Return (x, y) of the center of cell containing provided text 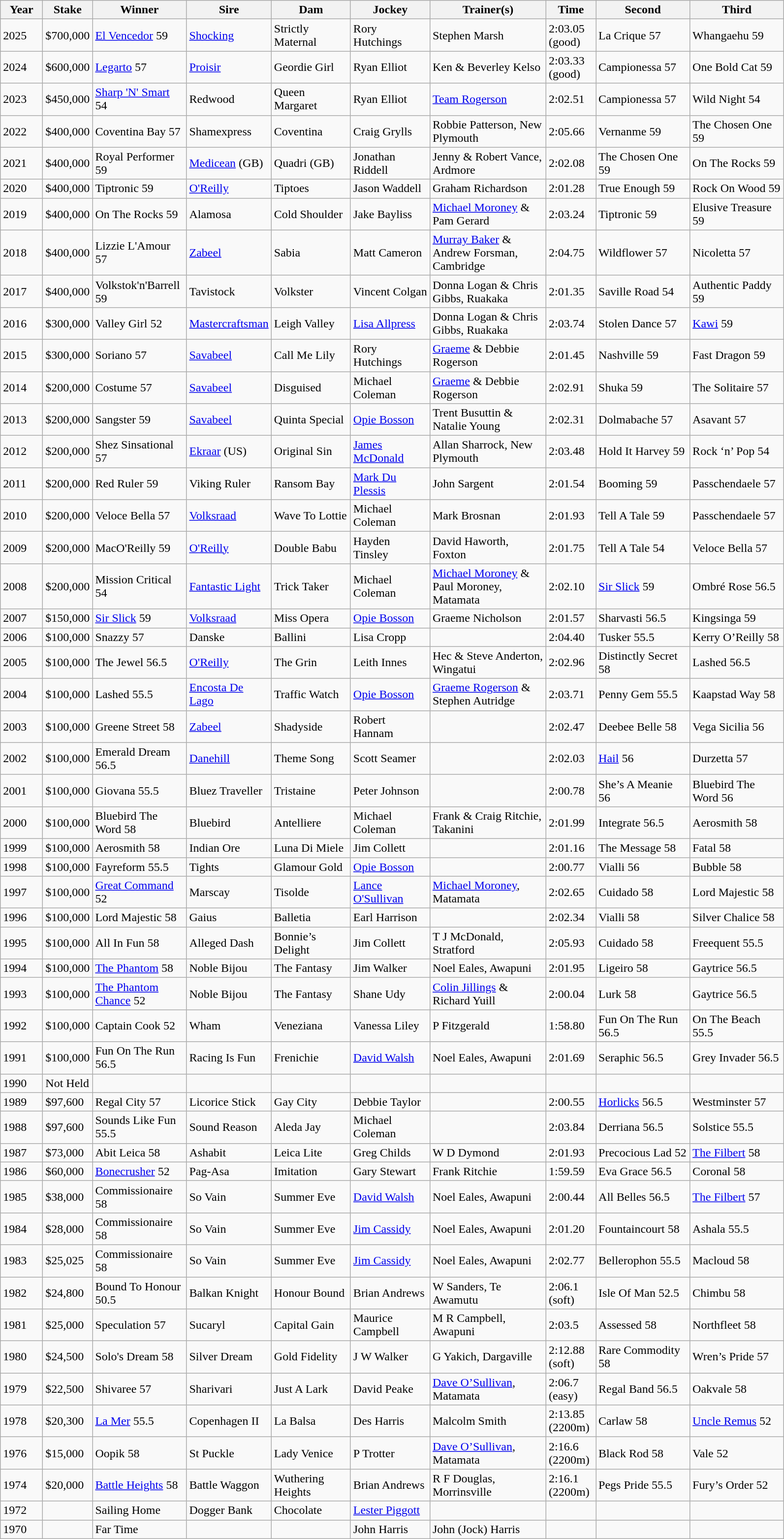
2:00.77 (571, 867)
Third (737, 10)
Racing Is Fun (229, 1058)
J W Walker (390, 1357)
Matt Cameron (390, 253)
2:03.33 (good) (571, 67)
Sabia (311, 253)
T J McDonald, Stratford (488, 943)
Miss Opera (311, 618)
Disguised (311, 387)
Wildflower 57 (643, 253)
Dogger Bank (229, 1510)
Dam (311, 10)
Tristaine (311, 791)
2:04.40 (571, 637)
2:03.84 (571, 1127)
M R Campbell, Awapuni (488, 1325)
La Crique 57 (643, 35)
Geordie Girl (311, 67)
1983 (22, 1260)
Copenhagen II (229, 1421)
Glamour Gold (311, 867)
Abit Leica 58 (140, 1153)
Michael Moroney & Paul Moroney, Matamata (488, 586)
Strictly Maternal (311, 35)
Rock On Wood 59 (737, 189)
Bluebird The Word 58 (140, 822)
1987 (22, 1153)
Traffic Watch (311, 694)
1976 (22, 1453)
Alleged Dash (229, 943)
Wham (229, 1026)
2021 (22, 163)
Macloud 58 (737, 1260)
2015 (22, 355)
Aleda Jay (311, 1127)
Snazzy 57 (140, 637)
Colin Jillings & Richard Yuill (488, 994)
Lashed 55.5 (140, 694)
John (Jock) Harris (488, 1529)
Sucaryl (229, 1325)
Captain Cook 52 (140, 1026)
2003 (22, 727)
2:03.48 (571, 452)
Solo's Dream 58 (140, 1357)
Tiptoes (311, 189)
Emerald Dream 56.5 (140, 758)
2016 (22, 323)
2:02.31 (571, 419)
1985 (22, 1196)
Gay City (311, 1102)
2:05.93 (571, 943)
Freequent 55.5 (737, 943)
$25,025 (68, 1260)
2:01.45 (571, 355)
Bluez Traveller (229, 791)
Veneziana (311, 1026)
Legarto 57 (140, 67)
Fast Dragon 59 (737, 355)
2022 (22, 131)
1998 (22, 867)
Gold Fidelity (311, 1357)
Cold Shoulder (311, 214)
John Harris (390, 1529)
R F Douglas, Morrinsville (488, 1485)
1974 (22, 1485)
Silver Chalice 58 (737, 918)
Hold It Harvey 59 (643, 452)
1982 (22, 1293)
Peter Johnson (390, 791)
2:02.08 (571, 163)
Fayreform 55.5 (140, 867)
Stolen Dance 57 (643, 323)
2:00.55 (571, 1102)
Just A Lark (311, 1389)
Leigh Valley (311, 323)
1979 (22, 1389)
Graeme Rogerson & Stephen Autridge (488, 694)
Bellerophon 55.5 (643, 1260)
1999 (22, 848)
Booming 59 (643, 483)
Wren’s Pride 57 (737, 1357)
2:01.20 (571, 1229)
2:02.91 (571, 387)
Des Harris (390, 1421)
Volkstok'n'Barrell 59 (140, 291)
Jenny & Robert Vance, Ardmore (488, 163)
Dolmabache 57 (643, 419)
2017 (22, 291)
Earl Harrison (390, 918)
Durzetta 57 (737, 758)
Asavant 57 (737, 419)
2:02.47 (571, 727)
2:00.04 (571, 994)
St Puckle (229, 1453)
The Filbert 57 (737, 1196)
Allan Sharrock, New Plymouth (488, 452)
Chimbu 58 (737, 1293)
Nicoletta 57 (737, 253)
2:01.99 (571, 822)
Bubble 58 (737, 867)
The Solitaire 57 (737, 387)
Uncle Remus 52 (737, 1421)
Oopik 58 (140, 1453)
1997 (22, 892)
Robbie Patterson, New Plymouth (488, 131)
Far Time (140, 1529)
Chocolate (311, 1510)
Sound Reason (229, 1127)
1992 (22, 1026)
1:59.59 (571, 1171)
La Balsa (311, 1421)
Coventina (311, 131)
Sailing Home (140, 1510)
Hayden Tinsley (390, 547)
2:02.10 (571, 586)
P Trotter (390, 1453)
Oakvale 58 (737, 1389)
Original Sin (311, 452)
$24,800 (68, 1293)
Silver Dream (229, 1357)
Nashville 59 (643, 355)
Second (643, 10)
Fountaincourt 58 (643, 1229)
Lizzie L'Amour 57 (140, 253)
Soriano 57 (140, 355)
All Belles 56.5 (643, 1196)
Tisolde (311, 892)
Shez Sinsational 57 (140, 452)
1989 (22, 1102)
2:04.75 (571, 253)
2:06.1 (soft) (571, 1293)
Leica Lite (311, 1153)
Call Me Lily (311, 355)
The Phantom 58 (140, 968)
2:02.65 (571, 892)
$24,500 (68, 1357)
Lester Piggott (390, 1510)
Year (22, 10)
Jonathan Riddell (390, 163)
Team Rogerson (488, 99)
Time (571, 10)
2:16.1 (2200m) (571, 1485)
Vernanme 59 (643, 131)
Jake Bayliss (390, 214)
Kerry O’Reilly 58 (737, 637)
Shuka 59 (643, 387)
True Enough 59 (643, 189)
Pegs Pride 55.5 (643, 1485)
Ekraar (US) (229, 452)
2000 (22, 822)
Isle Of Man 52.5 (643, 1293)
2:02.34 (571, 918)
Tavistock (229, 291)
$700,000 (68, 35)
1980 (22, 1357)
Sharvasti 56.5 (643, 618)
$28,000 (68, 1229)
2018 (22, 253)
Michael Moroney, Matamata (488, 892)
$450,000 (68, 99)
Shamexpress (229, 131)
1986 (22, 1171)
Carlaw 58 (643, 1421)
Ashabit (229, 1153)
$150,000 (68, 618)
Coronal 58 (737, 1171)
Ligeiro 58 (643, 968)
$20,000 (68, 1485)
Shivaree 57 (140, 1389)
Sire (229, 10)
Vincent Colgan (390, 291)
Hec & Steve Anderton, Wingatui (488, 663)
2020 (22, 189)
Tell A Tale 54 (643, 547)
Graeme Nicholson (488, 618)
El Vencedor 59 (140, 35)
La Mer 55.5 (140, 1421)
2008 (22, 586)
All In Fun 58 (140, 943)
Capital Gain (311, 1325)
2007 (22, 618)
1991 (22, 1058)
2:02.96 (571, 663)
Fantastic Light (229, 586)
Frank & Craig Ritchie, Takanini (488, 822)
Eva Grace 56.5 (643, 1171)
Regal City 57 (140, 1102)
1990 (22, 1083)
Jockey (390, 10)
$25,000 (68, 1325)
Hail 56 (643, 758)
Distinctly Secret 58 (643, 663)
Mastercraftsman (229, 323)
2:03.71 (571, 694)
Seraphic 56.5 (643, 1058)
The Message 58 (643, 848)
Mark Brosnan (488, 516)
Costume 57 (140, 387)
2025 (22, 35)
2:16.6 (2200m) (571, 1453)
Quinta Special (311, 419)
Ballini (311, 637)
On The Beach 55.5 (737, 1026)
Honour Bound (311, 1293)
2:01.95 (571, 968)
Sharp 'N' Smart 54 (140, 99)
Encosta De Lago (229, 694)
Giovana 55.5 (140, 791)
Greene Street 58 (140, 727)
Gary Stewart (390, 1171)
Stephen Marsh (488, 35)
Vale 52 (737, 1453)
Murray Baker & Andrew Forsman, Cambridge (488, 253)
Trent Busuttin & Natalie Young (488, 419)
Shane Udy (390, 994)
2:13.85 (2200m) (571, 1421)
Licorice Stick (229, 1102)
Vanessa Liley (390, 1026)
Kingsinga 59 (737, 618)
Ashala 55.5 (737, 1229)
1:58.80 (571, 1026)
Michael Moroney & Pam Gerard (488, 214)
Sounds Like Fun 55.5 (140, 1127)
Malcolm Smith (488, 1421)
1988 (22, 1127)
Jason Waddell (390, 189)
Battle Heights 58 (140, 1485)
2006 (22, 637)
Ken & Beverley Kelso (488, 67)
2:03.05 (good) (571, 35)
Quadri (GB) (311, 163)
2:01.16 (571, 848)
David Peake (390, 1389)
Lashed 56.5 (737, 663)
The Filbert 58 (737, 1153)
Wild Night 54 (737, 99)
2002 (22, 758)
Bonnie’s Delight (311, 943)
2:02.03 (571, 758)
2:01.75 (571, 547)
Trainer(s) (488, 10)
Tights (229, 867)
2:00.78 (571, 791)
Gaius (229, 918)
$15,000 (68, 1453)
Volkster (311, 291)
Speculation 57 (140, 1325)
The Phantom Chance 52 (140, 994)
Valley Girl 52 (140, 323)
Not Held (68, 1083)
Shadyside (311, 727)
Royal Performer 59 (140, 163)
Bound To Honour 50.5 (140, 1293)
W D Dymond (488, 1153)
Craig Grylls (390, 131)
2001 (22, 791)
John Sargent (488, 483)
2024 (22, 67)
Redwood (229, 99)
Northfleet 58 (737, 1325)
2:01.69 (571, 1058)
Danehill (229, 758)
1993 (22, 994)
Kaapstad Way 58 (737, 694)
2:05.66 (571, 131)
W Sanders, Te Awamutu (488, 1293)
2:00.44 (571, 1196)
Derriana 56.5 (643, 1127)
Shocking (229, 35)
Deebee Belle 58 (643, 727)
1995 (22, 943)
Mission Critical 54 (140, 586)
2:03.74 (571, 323)
Robert Hannam (390, 727)
One Bold Cat 59 (737, 67)
$38,000 (68, 1196)
Trick Taker (311, 586)
Antelliere (311, 822)
Solstice 55.5 (737, 1127)
Scott Seamer (390, 758)
Queen Margaret (311, 99)
Precocious Lad 52 (643, 1153)
Elusive Treasure 59 (737, 214)
Winner (140, 10)
Kawi 59 (737, 323)
Lance O'Sullivan (390, 892)
2:01.35 (571, 291)
1996 (22, 918)
G Yakich, Dargaville (488, 1357)
Proisir (229, 67)
The Jewel 56.5 (140, 663)
Jim Walker (390, 968)
Vialli 58 (643, 918)
Maurice Campbell (390, 1325)
1981 (22, 1325)
Balkan Knight (229, 1293)
Assessed 58 (643, 1325)
Lisa Allpress (390, 323)
Mark Du Plessis (390, 483)
Coventina Bay 57 (140, 131)
2:02.77 (571, 1260)
$22,500 (68, 1389)
2:03.24 (571, 214)
Black Rod 58 (643, 1453)
Double Babu (311, 547)
Vega Sicilia 56 (737, 727)
Balletia (311, 918)
Battle Waggon (229, 1485)
David Haworth, Foxton (488, 547)
Penny Gem 55.5 (643, 694)
Theme Song (311, 758)
2019 (22, 214)
Alamosa (229, 214)
Greg Childs (390, 1153)
The Grin (311, 663)
2014 (22, 387)
Whangaehu 59 (737, 35)
Bonecrusher 52 (140, 1171)
Saville Road 54 (643, 291)
Wave To Lottie (311, 516)
MacO'Reilly 59 (140, 547)
1978 (22, 1421)
Indian Ore (229, 848)
2010 (22, 516)
Westminster 57 (737, 1102)
Wuthering Heights (311, 1485)
2:06.7 (easy) (571, 1389)
2:02.51 (571, 99)
2012 (22, 452)
2:01.57 (571, 618)
Sangster 59 (140, 419)
Regal Band 56.5 (643, 1389)
1970 (22, 1529)
Rare Commodity 58 (643, 1357)
Lisa Cropp (390, 637)
Luna Di Miele (311, 848)
$20,300 (68, 1421)
2004 (22, 694)
Pag-Asa (229, 1171)
Horlicks 56.5 (643, 1102)
1984 (22, 1229)
Leith Innes (390, 663)
2009 (22, 547)
Lady Venice (311, 1453)
2:01.28 (571, 189)
$73,000 (68, 1153)
2011 (22, 483)
Red Ruler 59 (140, 483)
James McDonald (390, 452)
Grey Invader 56.5 (737, 1058)
Tusker 55.5 (643, 637)
$600,000 (68, 67)
Rock ‘n’ Pop 54 (737, 452)
Tell A Tale 59 (643, 516)
Ombré Rose 56.5 (737, 586)
Bluebird (229, 822)
2005 (22, 663)
Debbie Taylor (390, 1102)
Marscay (229, 892)
Graham Richardson (488, 189)
Vialli 56 (643, 867)
Integrate 56.5 (643, 822)
Sharivari (229, 1389)
Stake (68, 10)
1994 (22, 968)
P Fitzgerald (488, 1026)
Ransom Bay (311, 483)
Fury’s Order 52 (737, 1485)
$60,000 (68, 1171)
1972 (22, 1510)
She’s A Meanie 56 (643, 791)
2023 (22, 99)
Fatal 58 (737, 848)
Great Command 52 (140, 892)
2013 (22, 419)
Medicean (GB) (229, 163)
Lurk 58 (643, 994)
Bluebird The Word 56 (737, 791)
2:01.54 (571, 483)
Frenichie (311, 1058)
2:12.88 (soft) (571, 1357)
Frank Ritchie (488, 1171)
Viking Ruler (229, 483)
Danske (229, 637)
Imitation (311, 1171)
Authentic Paddy 59 (737, 291)
2:03.5 (571, 1325)
